For the text-containing cell, return its midpoint in [X, Y] coordinate format. 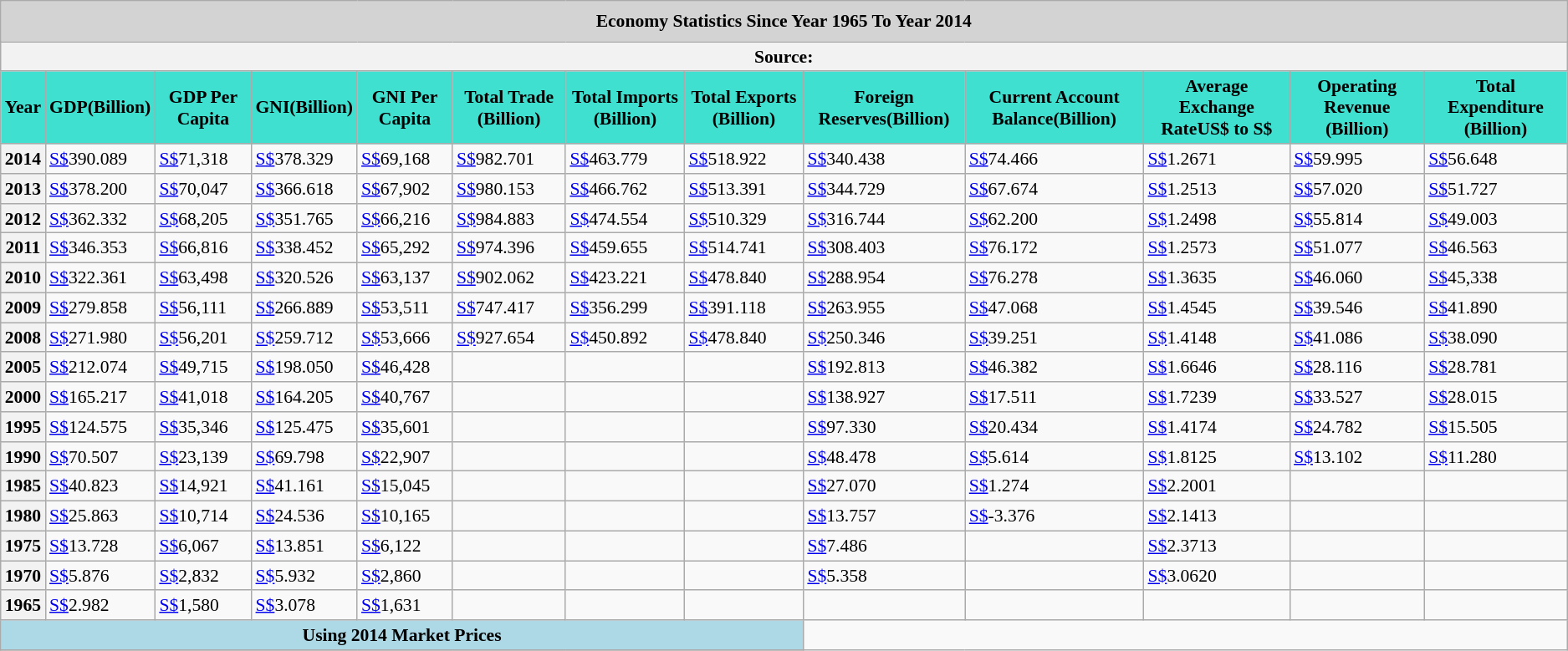
S$47.068 [1055, 308]
S$259.712 [304, 338]
S$198.050 [304, 368]
GDP(Billion) [100, 109]
S$46.563 [1495, 248]
1980 [23, 516]
S$1.4545 [1218, 308]
S$10,714 [202, 516]
S$66,816 [202, 248]
S$5.932 [304, 576]
S$2,860 [405, 576]
S$366.618 [304, 189]
GDP Per Capita [202, 109]
S$41.086 [1356, 338]
Total Imports (Billion) [625, 109]
S$41.890 [1495, 308]
S$459.655 [625, 248]
S$423.221 [625, 278]
S$7.486 [883, 547]
1985 [23, 486]
S$5.614 [1055, 457]
S$69.798 [304, 457]
Total Expenditure (Billion) [1495, 109]
S$124.575 [100, 427]
S$45,338 [1495, 278]
S$1.274 [1055, 486]
S$49.003 [1495, 219]
S$1.3635 [1218, 278]
S$25.863 [100, 516]
S$14,921 [202, 486]
1970 [23, 576]
Economy Statistics Since Year 1965 To Year 2014 [784, 22]
S$2.3713 [1218, 547]
2010 [23, 278]
S$57.020 [1356, 189]
S$266.889 [304, 308]
2012 [23, 219]
S$10,165 [405, 516]
S$28.116 [1356, 368]
S$65,292 [405, 248]
S$3.0620 [1218, 576]
2014 [23, 159]
S$1.4174 [1218, 427]
S$1.2573 [1218, 248]
S$76.278 [1055, 278]
S$13.728 [100, 547]
S$3.078 [304, 606]
S$68,205 [202, 219]
S$22,907 [405, 457]
S$35,601 [405, 427]
S$288.954 [883, 278]
S$974.396 [508, 248]
S$308.403 [883, 248]
GNI Per Capita [405, 109]
S$902.062 [508, 278]
S$17.511 [1055, 397]
S$747.417 [508, 308]
S$513.391 [744, 189]
Current Account Balance(Billion) [1055, 109]
S$23,139 [202, 457]
S$13.102 [1356, 457]
S$74.466 [1055, 159]
S$356.299 [625, 308]
S$69,168 [405, 159]
S$28.015 [1495, 397]
S$322.361 [100, 278]
2013 [23, 189]
S$48.478 [883, 457]
S$518.922 [744, 159]
S$344.729 [883, 189]
S$138.927 [883, 397]
S$390.089 [100, 159]
S$378.200 [100, 189]
S$980.153 [508, 189]
S$66,216 [405, 219]
S$63,498 [202, 278]
S$20.434 [1055, 427]
S$2.1413 [1218, 516]
S$5.358 [883, 576]
S$450.892 [625, 338]
S$984.883 [508, 219]
S$51.077 [1356, 248]
S$38.090 [1495, 338]
S$97.330 [883, 427]
S$346.353 [100, 248]
S$125.475 [304, 427]
S$351.765 [304, 219]
S$13.757 [883, 516]
Total Exports (Billion) [744, 109]
S$5.876 [100, 576]
S$49,715 [202, 368]
S$474.554 [625, 219]
S$320.526 [304, 278]
Total Trade (Billion) [508, 109]
S$338.452 [304, 248]
1990 [23, 457]
S$1.2498 [1218, 219]
S$70,047 [202, 189]
S$15,045 [405, 486]
S$2.2001 [1218, 486]
S$466.762 [625, 189]
S$67,902 [405, 189]
Average Exchange RateUS$ to S$ [1218, 109]
S$514.741 [744, 248]
S$11.280 [1495, 457]
2005 [23, 368]
S$6,122 [405, 547]
S$1,631 [405, 606]
S$279.858 [100, 308]
Source: [784, 57]
Foreign Reserves(Billion) [883, 109]
1995 [23, 427]
S$63,137 [405, 278]
S$1.8125 [1218, 457]
S$1,580 [202, 606]
S$463.779 [625, 159]
S$2.982 [100, 606]
S$62.200 [1055, 219]
S$164.205 [304, 397]
S$35,346 [202, 427]
S$271.980 [100, 338]
2008 [23, 338]
S$-3.376 [1055, 516]
S$15.505 [1495, 427]
S$13.851 [304, 547]
S$2,832 [202, 576]
S$40.823 [100, 486]
S$33.527 [1356, 397]
Operating Revenue (Billion) [1356, 109]
S$56.648 [1495, 159]
S$391.118 [744, 308]
S$53,511 [405, 308]
S$46.060 [1356, 278]
S$67.674 [1055, 189]
S$212.074 [100, 368]
S$76.172 [1055, 248]
2000 [23, 397]
S$24.536 [304, 516]
S$1.4148 [1218, 338]
S$46,428 [405, 368]
S$192.813 [883, 368]
S$41.161 [304, 486]
S$28.781 [1495, 368]
S$362.332 [100, 219]
S$59.995 [1356, 159]
S$39.546 [1356, 308]
S$927.654 [508, 338]
2011 [23, 248]
S$378.329 [304, 159]
S$56,111 [202, 308]
S$40,767 [405, 397]
S$70.507 [100, 457]
GNI(Billion) [304, 109]
S$55.814 [1356, 219]
S$982.701 [508, 159]
S$71,318 [202, 159]
Year [23, 109]
S$53,666 [405, 338]
1975 [23, 547]
2009 [23, 308]
S$46.382 [1055, 368]
S$263.955 [883, 308]
S$27.070 [883, 486]
S$56,201 [202, 338]
S$1.6646 [1218, 368]
S$510.329 [744, 219]
S$1.2671 [1218, 159]
S$41,018 [202, 397]
S$6,067 [202, 547]
S$1.2513 [1218, 189]
Using 2014 Market Prices [402, 635]
S$39.251 [1055, 338]
S$316.744 [883, 219]
S$51.727 [1495, 189]
1965 [23, 606]
S$340.438 [883, 159]
S$1.7239 [1218, 397]
S$24.782 [1356, 427]
S$250.346 [883, 338]
S$165.217 [100, 397]
